Search for the cell housing the specified text and yield its [x, y] center coordinate. 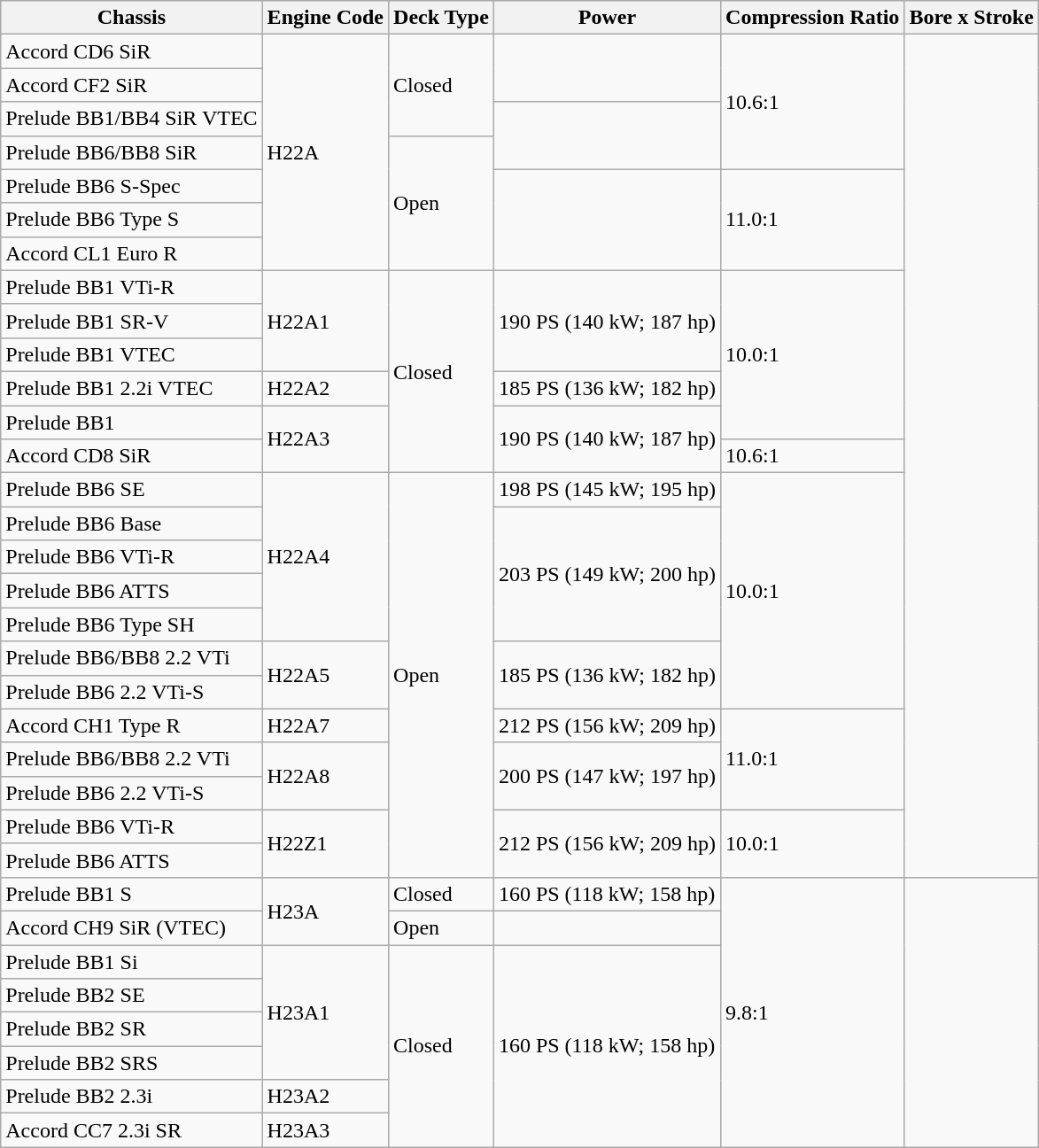
Accord CC7 2.3i SR [131, 1130]
Bore x Stroke [972, 18]
Power [607, 18]
Prelude BB6 Type SH [131, 624]
Prelude BB1 S [131, 894]
203 PS (149 kW; 200 hp) [607, 574]
Prelude BB6 Type S [131, 220]
Prelude BB1 VTi-R [131, 287]
Accord CD6 SiR [131, 51]
Prelude BB1/BB4 SiR VTEC [131, 119]
Accord CF2 SiR [131, 85]
200 PS (147 kW; 197 hp) [607, 776]
Prelude BB2 2.3i [131, 1097]
9.8:1 [813, 1012]
Accord CD8 SiR [131, 456]
Prelude BB6 S-Spec [131, 186]
Engine Code [325, 18]
Prelude BB6 SE [131, 490]
H22A8 [325, 776]
Deck Type [441, 18]
Prelude BB1 VTEC [131, 354]
198 PS (145 kW; 195 hp) [607, 490]
Chassis [131, 18]
Accord CH9 SiR (VTEC) [131, 927]
H22A7 [325, 725]
Accord CH1 Type R [131, 725]
H22Z1 [325, 843]
Prelude BB1 SR-V [131, 321]
H22A1 [325, 321]
H22A2 [325, 388]
Prelude BB1 Si [131, 961]
H23A2 [325, 1097]
Prelude BB2 SR [131, 1029]
Prelude BB6 Base [131, 524]
Prelude BB1 [131, 423]
H22A3 [325, 439]
H23A1 [325, 1012]
Prelude BB1 2.2i VTEC [131, 388]
Prelude BB6/BB8 SiR [131, 152]
H22A [325, 152]
H22A4 [325, 557]
Prelude BB2 SE [131, 996]
H23A3 [325, 1130]
H22A5 [325, 675]
Compression Ratio [813, 18]
Prelude BB2 SRS [131, 1063]
H23A [325, 911]
Accord CL1 Euro R [131, 253]
